Identify which cell holds the provided text, then report its (X, Y) central coordinate. 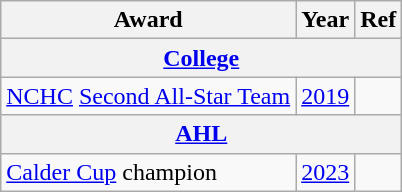
Calder Cup champion (148, 172)
Award (148, 20)
2019 (326, 96)
Ref (378, 20)
Year (326, 20)
College (202, 58)
AHL (202, 134)
NCHC Second All-Star Team (148, 96)
2023 (326, 172)
